Determine the (X, Y) coordinate at the center of the cell enclosing the given text.  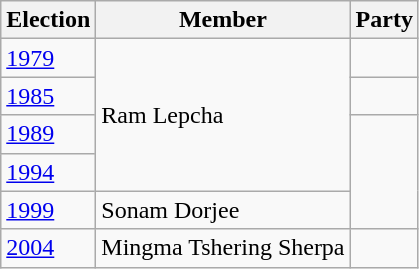
Ram Lepcha (223, 115)
Member (223, 20)
Election (48, 20)
1979 (48, 58)
Mingma Tshering Sherpa (223, 248)
1985 (48, 96)
Party (384, 20)
2004 (48, 248)
1989 (48, 134)
1999 (48, 210)
1994 (48, 172)
Sonam Dorjee (223, 210)
